Extract the (X, Y) coordinate from the center of the cell holding the provided text.  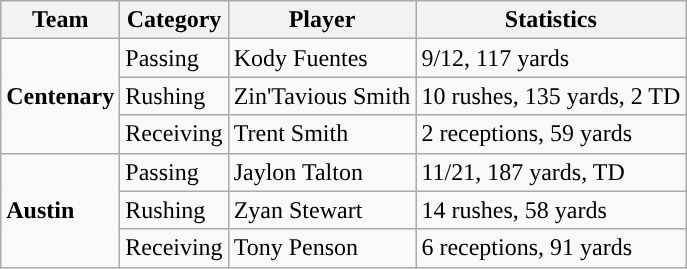
Trent Smith (322, 134)
10 rushes, 135 yards, 2 TD (551, 96)
Statistics (551, 20)
2 receptions, 59 yards (551, 134)
Zyan Stewart (322, 210)
14 rushes, 58 yards (551, 210)
Category (174, 20)
Kody Fuentes (322, 58)
Player (322, 20)
Team (60, 20)
Austin (60, 210)
Zin'Tavious Smith (322, 96)
9/12, 117 yards (551, 58)
11/21, 187 yards, TD (551, 172)
Jaylon Talton (322, 172)
Centenary (60, 96)
6 receptions, 91 yards (551, 248)
Tony Penson (322, 248)
